Output the (X, Y) coordinate of the center of the cell containing the given text.  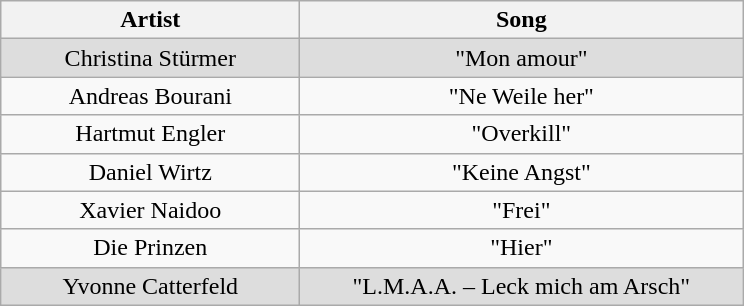
"Frei" (522, 210)
"Keine Angst" (522, 172)
Yvonne Catterfeld (150, 286)
Song (522, 20)
Christina Stürmer (150, 58)
Artist (150, 20)
Andreas Bourani (150, 96)
Xavier Naidoo (150, 210)
"Overkill" (522, 134)
"Hier" (522, 248)
"Ne Weile her" (522, 96)
Die Prinzen (150, 248)
Daniel Wirtz (150, 172)
"Mon amour" (522, 58)
"L.M.A.A. – Leck mich am Arsch" (522, 286)
Hartmut Engler (150, 134)
